Determine the [X, Y] coordinate at the center of the cell enclosing the given text.  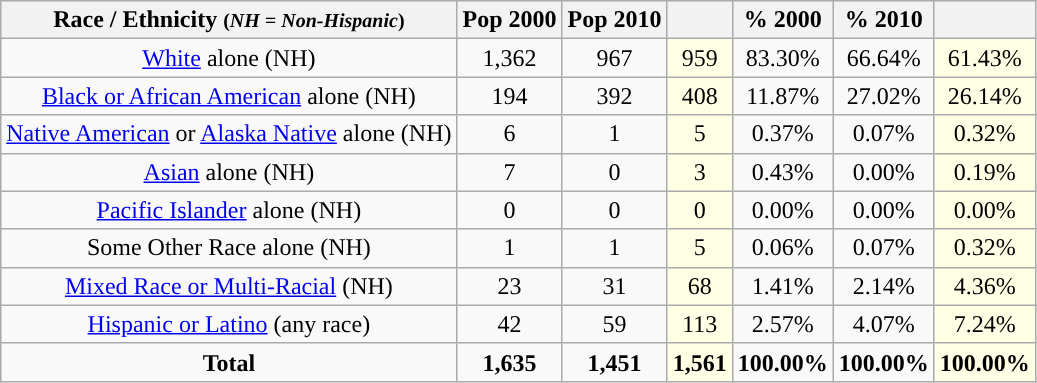
Race / Ethnicity (NH = Non-Hispanic) [229, 20]
Asian alone (NH) [229, 172]
408 [700, 96]
42 [510, 324]
1,362 [510, 58]
1,561 [700, 362]
113 [700, 324]
194 [510, 96]
959 [700, 58]
61.43% [984, 58]
1.41% [782, 286]
0.43% [782, 172]
% 2000 [782, 20]
Total [229, 362]
2.14% [884, 286]
White alone (NH) [229, 58]
7.24% [984, 324]
Pacific Islander alone (NH) [229, 210]
967 [614, 58]
27.02% [884, 96]
83.30% [782, 58]
1,451 [614, 362]
Black or African American alone (NH) [229, 96]
3 [700, 172]
% 2010 [884, 20]
4.36% [984, 286]
Some Other Race alone (NH) [229, 248]
66.64% [884, 58]
0.19% [984, 172]
59 [614, 324]
6 [510, 134]
1,635 [510, 362]
11.87% [782, 96]
392 [614, 96]
Mixed Race or Multi-Racial (NH) [229, 286]
31 [614, 286]
26.14% [984, 96]
7 [510, 172]
68 [700, 286]
0.06% [782, 248]
23 [510, 286]
Pop 2010 [614, 20]
Hispanic or Latino (any race) [229, 324]
Native American or Alaska Native alone (NH) [229, 134]
4.07% [884, 324]
0.37% [782, 134]
Pop 2000 [510, 20]
2.57% [782, 324]
